Capture the cell that displays the provided text and extract its (X, Y) central coordinate. 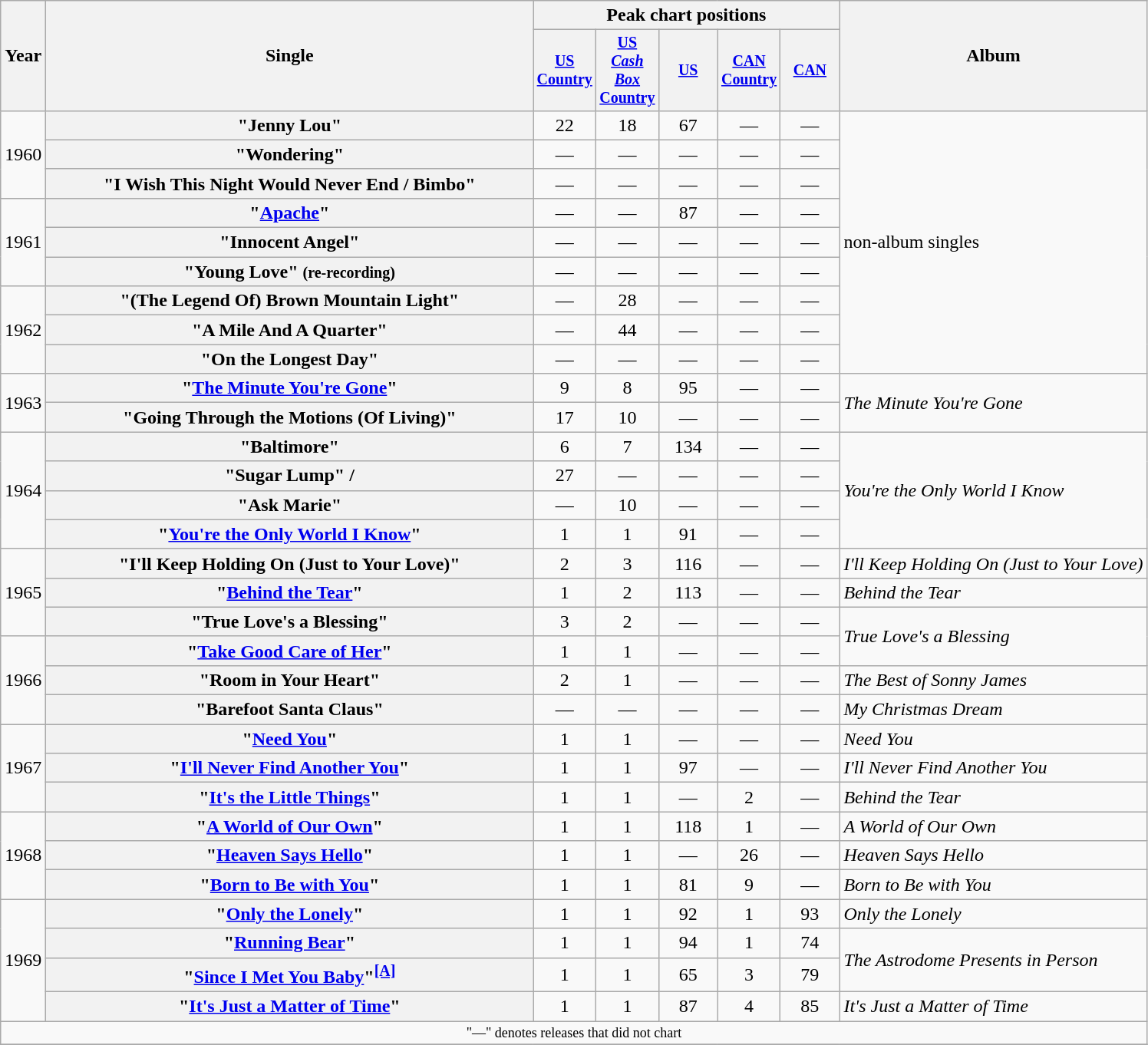
65 (688, 974)
CAN Country (749, 71)
A World of Our Own (993, 826)
"I'll Never Find Another You" (290, 768)
95 (688, 388)
"—" denotes releases that did not chart (574, 1033)
US Country (565, 71)
1967 (23, 768)
"You're the Only World I Know" (290, 534)
92 (688, 914)
"Behind the Tear" (290, 592)
1960 (23, 154)
True Love's a Blessing (993, 636)
The Minute You're Gone (993, 403)
28 (628, 301)
Heaven Says Hello (993, 855)
1962 (23, 330)
116 (688, 563)
"Running Bear" (290, 943)
"Heaven Says Hello" (290, 855)
"I'll Keep Holding On (Just to Your Love)" (290, 563)
"(The Legend Of) Brown Mountain Light" (290, 301)
CAN (810, 71)
1969 (23, 961)
134 (688, 447)
"A Mile And A Quarter" (290, 330)
97 (688, 768)
It's Just a Matter of Time (993, 1007)
"Young Love" (re-recording) (290, 272)
1964 (23, 490)
1968 (23, 855)
1963 (23, 403)
US (688, 71)
"Room in Your Heart" (290, 680)
"Need You" (290, 739)
27 (565, 476)
93 (810, 914)
I'll Never Find Another You (993, 768)
"Jenny Lou" (290, 125)
"Only the Lonely" (290, 914)
The Astrodome Presents in Person (993, 961)
67 (688, 125)
Only the Lonely (993, 914)
non-album singles (993, 242)
Year (23, 56)
91 (688, 534)
22 (565, 125)
1961 (23, 242)
"The Minute You're Gone" (290, 388)
26 (749, 855)
You're the Only World I Know (993, 490)
"Baltimore" (290, 447)
"Apache" (290, 213)
17 (565, 417)
8 (628, 388)
"Sugar Lump" / (290, 476)
"On the Longest Day" (290, 359)
1965 (23, 592)
94 (688, 943)
"Going Through the Motions (Of Living)" (290, 417)
"Wondering" (290, 154)
18 (628, 125)
81 (688, 885)
85 (810, 1007)
"Take Good Care of Her" (290, 651)
4 (749, 1007)
"Barefoot Santa Claus" (290, 710)
"I Wish This Night Would Never End / Bimbo" (290, 183)
"Since I Met You Baby"[A] (290, 974)
Single (290, 56)
"Born to Be with You" (290, 885)
Peak chart positions (686, 15)
"Innocent Angel" (290, 242)
"It's Just a Matter of Time" (290, 1007)
74 (810, 943)
"True Love's a Blessing" (290, 621)
79 (810, 974)
6 (565, 447)
"A World of Our Own" (290, 826)
1966 (23, 680)
"It's the Little Things" (290, 797)
I'll Keep Holding On (Just to Your Love) (993, 563)
The Best of Sonny James (993, 680)
Album (993, 56)
"Ask Marie" (290, 505)
44 (628, 330)
118 (688, 826)
Born to Be with You (993, 885)
7 (628, 447)
Need You (993, 739)
US Cash Box Country (628, 71)
My Christmas Dream (993, 710)
113 (688, 592)
